Search for the cell housing the specified text and yield its (X, Y) center coordinate. 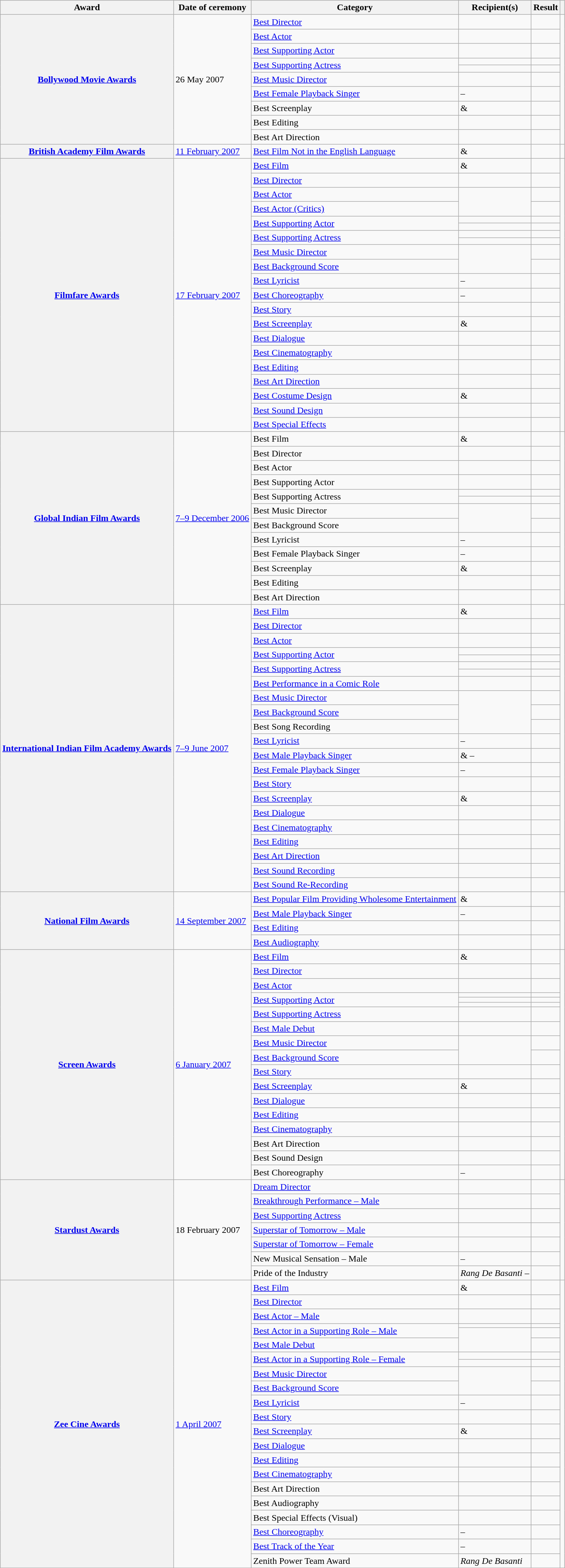
International Indian Film Academy Awards (87, 748)
14 September 2007 (212, 921)
Best Actor in a Supporting Role – Female (355, 1359)
Best Track of the Year (355, 1546)
Best Actor in a Supporting Role – Male (355, 1330)
& – (495, 755)
Best Performance in a Comic Role (355, 683)
6 January 2007 (212, 1065)
Stardust Awards (87, 1230)
Recipient(s) (495, 8)
Best Actor – Male (355, 1316)
26 May 2007 (212, 79)
Zenith Power Team Award (355, 1561)
Best Sound Recording (355, 870)
Best Special Effects (Visual) (355, 1517)
National Film Awards (87, 921)
18 February 2007 (212, 1230)
Rang De Basanti – (495, 1273)
Superstar of Tomorrow – Female (355, 1244)
Bollywood Movie Awards (87, 79)
Dream Director (355, 1187)
Award (87, 8)
7–9 June 2007 (212, 748)
Best Song Recording (355, 727)
11 February 2007 (212, 151)
17 February 2007 (212, 295)
Best Sound Re-Recording (355, 885)
Result (546, 8)
Best Popular Film Providing Wholesome Entertainment (355, 899)
Category (355, 8)
Best Special Effects (355, 425)
Best Actor (Critics) (355, 209)
7–9 December 2006 (212, 518)
Pride of the Industry (355, 1273)
New Musical Sensation – Male (355, 1259)
Best Costume Design (355, 396)
Screen Awards (87, 1065)
Rang De Basanti (495, 1561)
Best Film Not in the English Language (355, 151)
Superstar of Tomorrow – Male (355, 1230)
Breakthrough Performance – Male (355, 1201)
Filmfare Awards (87, 295)
1 April 2007 (212, 1424)
Zee Cine Awards (87, 1424)
Global Indian Film Awards (87, 518)
Date of ceremony (212, 8)
British Academy Film Awards (87, 151)
